For the text-containing cell, return its midpoint in (x, y) coordinate format. 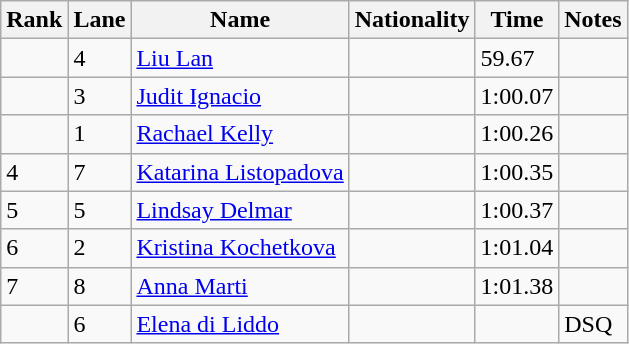
Elena di Liddo (240, 324)
Liu Lan (240, 58)
Nationality (412, 20)
1:00.26 (517, 134)
8 (100, 286)
59.67 (517, 58)
1 (100, 134)
Time (517, 20)
DSQ (593, 324)
Notes (593, 20)
3 (100, 96)
2 (100, 248)
Judit Ignacio (240, 96)
Lane (100, 20)
Name (240, 20)
Rank (34, 20)
Katarina Listopadova (240, 172)
1:00.07 (517, 96)
Rachael Kelly (240, 134)
Anna Marti (240, 286)
1:00.35 (517, 172)
1:01.38 (517, 286)
Lindsay Delmar (240, 210)
Kristina Kochetkova (240, 248)
1:00.37 (517, 210)
1:01.04 (517, 248)
